Return the [X, Y] coordinate for the center point of the cell that contains the specified text.  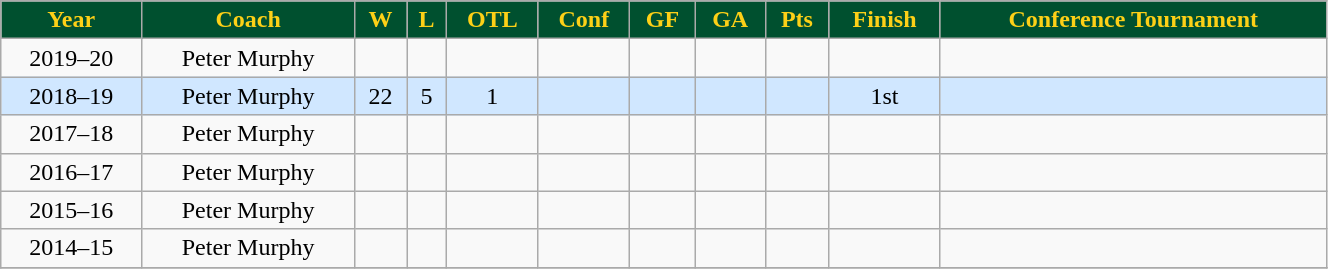
2016–17 [72, 172]
1 [493, 96]
Year [72, 20]
OTL [493, 20]
GA [730, 20]
Coach [248, 20]
5 [426, 96]
L [426, 20]
Finish [884, 20]
Conference Tournament [1133, 20]
2018–19 [72, 96]
2019–20 [72, 58]
2017–18 [72, 134]
22 [381, 96]
GF [663, 20]
Conf [584, 20]
2014–15 [72, 248]
2015–16 [72, 210]
Pts [797, 20]
W [381, 20]
1st [884, 96]
